Capture the cell that displays the provided text and extract its [x, y] central coordinate. 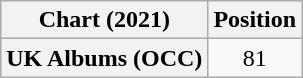
UK Albums (OCC) [104, 58]
Position [255, 20]
Chart (2021) [104, 20]
81 [255, 58]
